Extract the (X, Y) coordinate from the center of the cell holding the provided text.  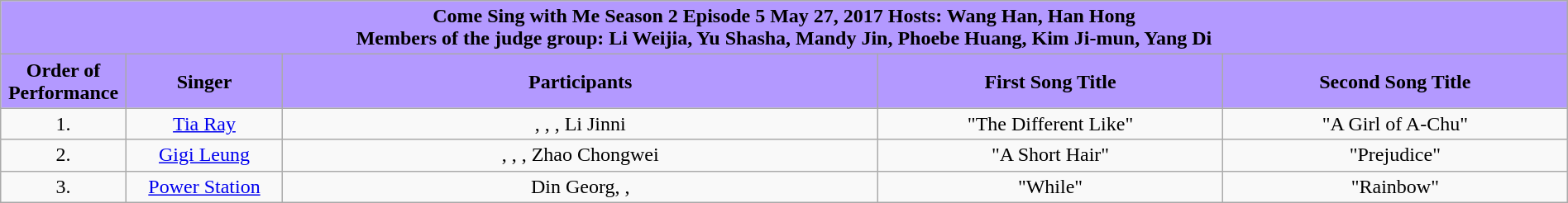
"Rainbow" (1394, 186)
Power Station (203, 186)
Din Georg, , (581, 186)
, , , Zhao Chongwei (581, 155)
2. (64, 155)
Second Song Title (1394, 81)
"While" (1050, 186)
"A Short Hair" (1050, 155)
, , , Li Jinni (581, 124)
"The Different Like" (1050, 124)
Participants (581, 81)
3. (64, 186)
Tia Ray (203, 124)
"Prejudice" (1394, 155)
1. (64, 124)
Gigi Leung (203, 155)
Order of Performance (64, 81)
First Song Title (1050, 81)
"A Girl of A-Chu" (1394, 124)
Singer (203, 81)
